Determine the (X, Y) coordinate at the center of the cell enclosing the given text.  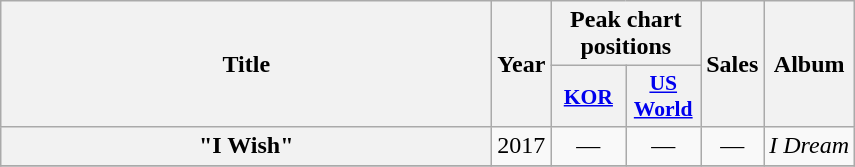
I Dream (810, 146)
Peak chart positions (626, 34)
Sales (732, 64)
Year (522, 64)
KOR (588, 96)
Title (246, 64)
Album (810, 64)
"I Wish" (246, 146)
USWorld (664, 96)
2017 (522, 146)
